Scan for the cell matching the given text and deliver its (X, Y) coordinate at center. 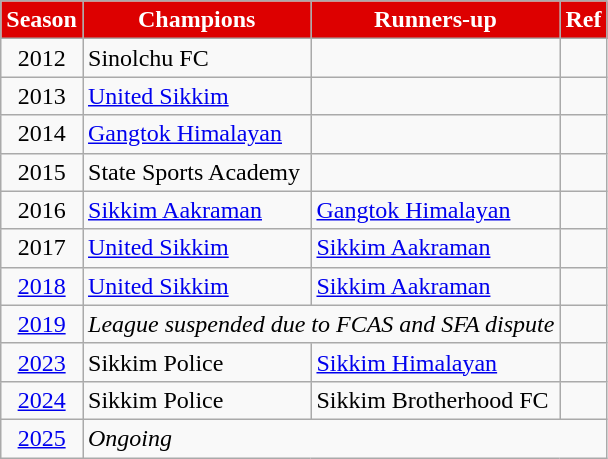
2023 (42, 362)
Sikkim Himalayan (436, 362)
Ongoing (344, 438)
Champions (196, 20)
2018 (42, 286)
2016 (42, 210)
Sinolchu FC (196, 58)
Sikkim Brotherhood FC (436, 400)
2024 (42, 400)
2015 (42, 172)
2017 (42, 248)
Ref (584, 20)
2012 (42, 58)
State Sports Academy (196, 172)
Runners-up (436, 20)
League suspended due to FCAS and SFA dispute (320, 324)
2013 (42, 96)
Season (42, 20)
2019 (42, 324)
2025 (42, 438)
2014 (42, 134)
